From the cell containing the given text, extract its center point as (X, Y) coordinate. 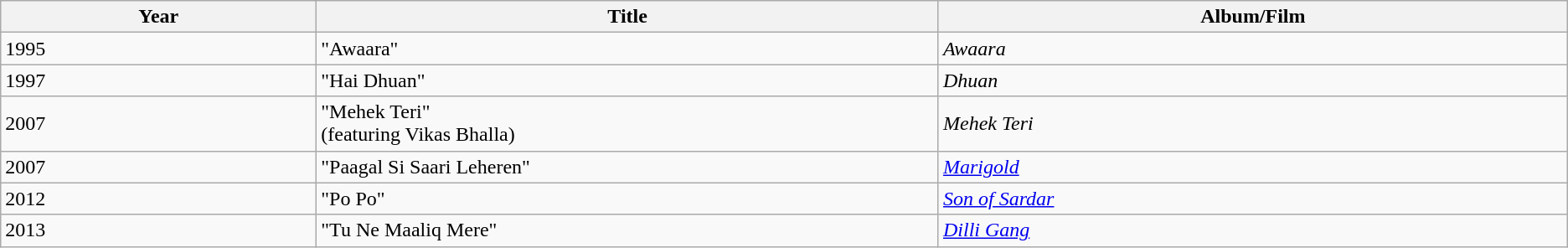
"Mehek Teri"(featuring Vikas Bhalla) (628, 124)
2012 (159, 199)
"Po Po" (628, 199)
Mehek Teri (1253, 124)
"Awaara" (628, 49)
Year (159, 17)
"Tu Ne Maaliq Mere" (628, 230)
Album/Film (1253, 17)
Son of Sardar (1253, 199)
Title (628, 17)
2013 (159, 230)
Dhuan (1253, 80)
Dilli Gang (1253, 230)
"Paagal Si Saari Leheren" (628, 167)
1997 (159, 80)
Marigold (1253, 167)
1995 (159, 49)
Awaara (1253, 49)
"Hai Dhuan" (628, 80)
